Identify which cell holds the provided text, then report its (x, y) central coordinate. 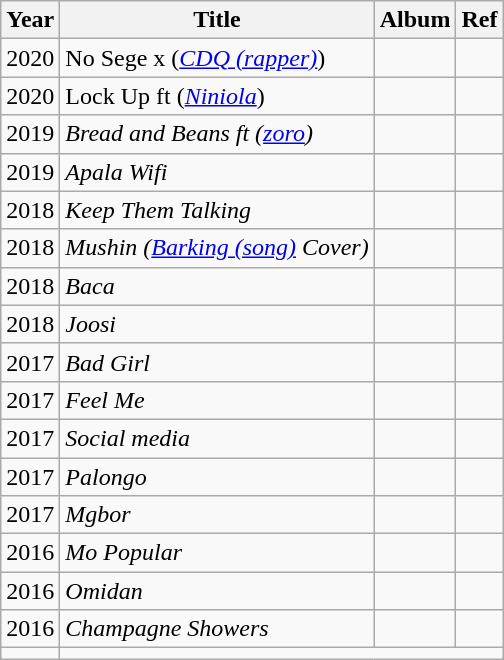
Title (217, 20)
Joosi (217, 324)
Social media (217, 438)
Lock Up ft (Niniola) (217, 96)
Album (415, 20)
No Sege x (CDQ (rapper)) (217, 58)
Year (30, 20)
Keep Them Talking (217, 210)
Baca (217, 286)
Ref (480, 20)
Mushin (Barking (song) Cover) (217, 248)
Feel Me (217, 400)
Apala Wifi (217, 172)
Bread and Beans ft (zoro) (217, 134)
Omidan (217, 591)
Mo Popular (217, 553)
Palongo (217, 477)
Bad Girl (217, 362)
Champagne Showers (217, 629)
Mgbor (217, 515)
